Search for the cell housing the specified text and yield its (X, Y) center coordinate. 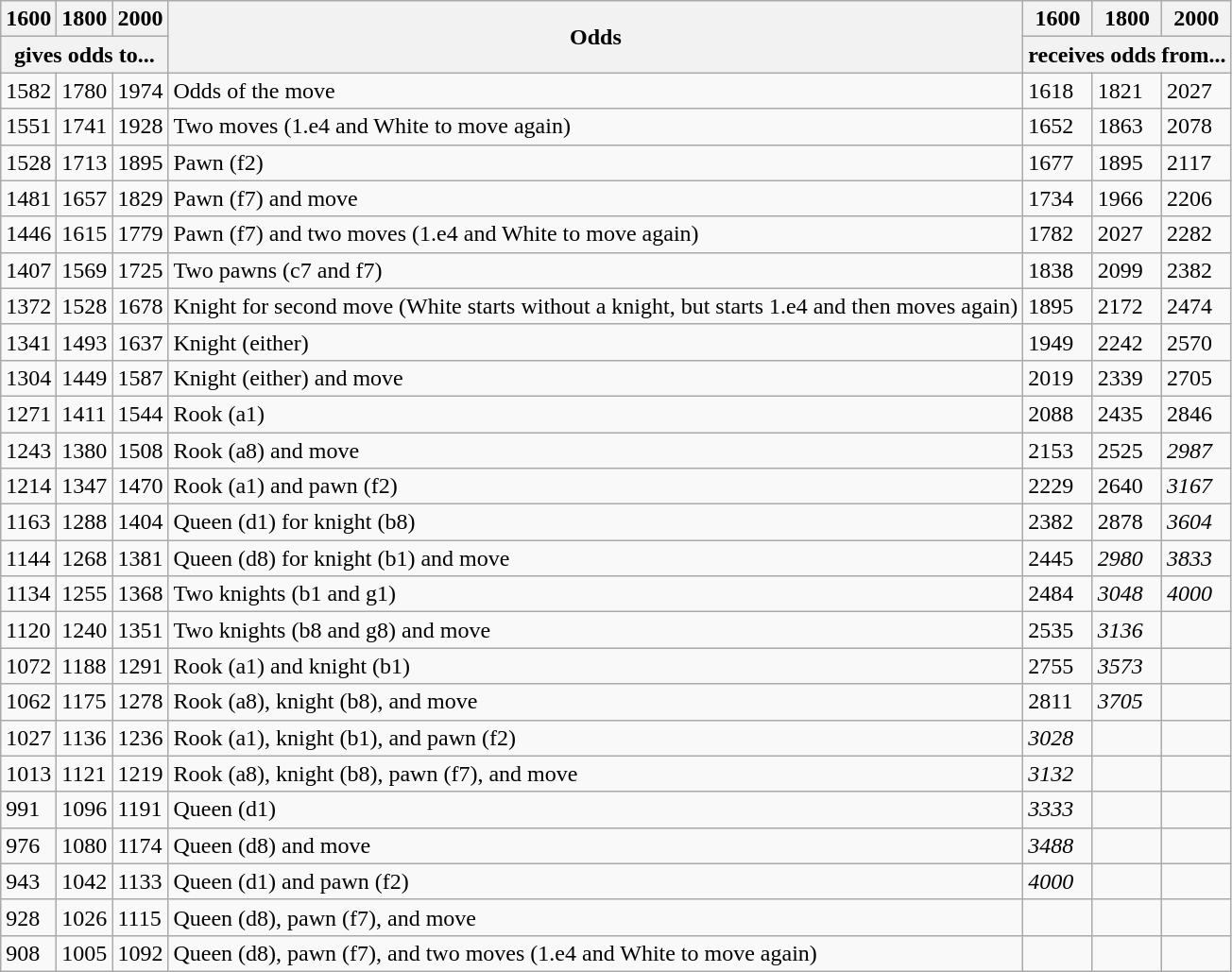
Rook (a8), knight (b8), and move (595, 702)
3028 (1058, 738)
1214 (28, 486)
1652 (1058, 127)
1092 (140, 953)
2078 (1196, 127)
1780 (85, 91)
Rook (a8) and move (595, 451)
1080 (85, 845)
Queen (d8), pawn (f7), and move (595, 917)
1380 (85, 451)
Two pawns (c7 and f7) (595, 270)
1829 (140, 198)
Rook (a8), knight (b8), pawn (f7), and move (595, 774)
1544 (140, 414)
Odds (595, 37)
1821 (1126, 91)
Rook (a1) and knight (b1) (595, 666)
2088 (1058, 414)
2153 (1058, 451)
3833 (1196, 558)
3136 (1126, 630)
2640 (1126, 486)
1677 (1058, 162)
1838 (1058, 270)
1175 (85, 702)
1062 (28, 702)
1347 (85, 486)
1072 (28, 666)
1027 (28, 738)
1404 (140, 522)
1713 (85, 162)
1026 (85, 917)
2878 (1126, 522)
1407 (28, 270)
1271 (28, 414)
1268 (85, 558)
1005 (85, 953)
991 (28, 810)
Queen (d1) and pawn (f2) (595, 881)
3705 (1126, 702)
1240 (85, 630)
Knight (either) (595, 342)
gives odds to... (85, 55)
2282 (1196, 234)
2755 (1058, 666)
1304 (28, 378)
1481 (28, 198)
Pawn (f2) (595, 162)
Queen (d1) for knight (b8) (595, 522)
1782 (1058, 234)
2229 (1058, 486)
1678 (140, 306)
1134 (28, 594)
2980 (1126, 558)
1582 (28, 91)
1255 (85, 594)
3333 (1058, 810)
Pawn (f7) and two moves (1.e4 and White to move again) (595, 234)
1291 (140, 666)
1615 (85, 234)
Queen (d1) (595, 810)
Queen (d8) for knight (b1) and move (595, 558)
2535 (1058, 630)
1734 (1058, 198)
2484 (1058, 594)
1120 (28, 630)
Two knights (b1 and g1) (595, 594)
2474 (1196, 306)
Two moves (1.e4 and White to move again) (595, 127)
2570 (1196, 342)
1657 (85, 198)
2445 (1058, 558)
908 (28, 953)
1136 (85, 738)
receives odds from... (1127, 55)
Odds of the move (595, 91)
1278 (140, 702)
1236 (140, 738)
1949 (1058, 342)
976 (28, 845)
1470 (140, 486)
1288 (85, 522)
Rook (a1), knight (b1), and pawn (f2) (595, 738)
3167 (1196, 486)
1144 (28, 558)
2525 (1126, 451)
1551 (28, 127)
1372 (28, 306)
3132 (1058, 774)
1243 (28, 451)
Two knights (b8 and g8) and move (595, 630)
1042 (85, 881)
Rook (a1) and pawn (f2) (595, 486)
1115 (140, 917)
1587 (140, 378)
2172 (1126, 306)
1618 (1058, 91)
1341 (28, 342)
2117 (1196, 162)
2099 (1126, 270)
Queen (d8) and move (595, 845)
1966 (1126, 198)
928 (28, 917)
2705 (1196, 378)
1449 (85, 378)
1351 (140, 630)
1174 (140, 845)
1446 (28, 234)
2019 (1058, 378)
1368 (140, 594)
1013 (28, 774)
1121 (85, 774)
3048 (1126, 594)
Pawn (f7) and move (595, 198)
1191 (140, 810)
943 (28, 881)
3604 (1196, 522)
1725 (140, 270)
1974 (140, 91)
1219 (140, 774)
1188 (85, 666)
Rook (a1) (595, 414)
1493 (85, 342)
2242 (1126, 342)
1569 (85, 270)
Queen (d8), pawn (f7), and two moves (1.e4 and White to move again) (595, 953)
1508 (140, 451)
1163 (28, 522)
1411 (85, 414)
2987 (1196, 451)
1741 (85, 127)
2435 (1126, 414)
1779 (140, 234)
2206 (1196, 198)
1133 (140, 881)
2846 (1196, 414)
1381 (140, 558)
1637 (140, 342)
2339 (1126, 378)
1863 (1126, 127)
Knight for second move (White starts without a knight, but starts 1.e4 and then moves again) (595, 306)
2811 (1058, 702)
Knight (either) and move (595, 378)
3573 (1126, 666)
3488 (1058, 845)
1928 (140, 127)
1096 (85, 810)
